Provide the (X, Y) coordinate of the cell's center where the given text is located.  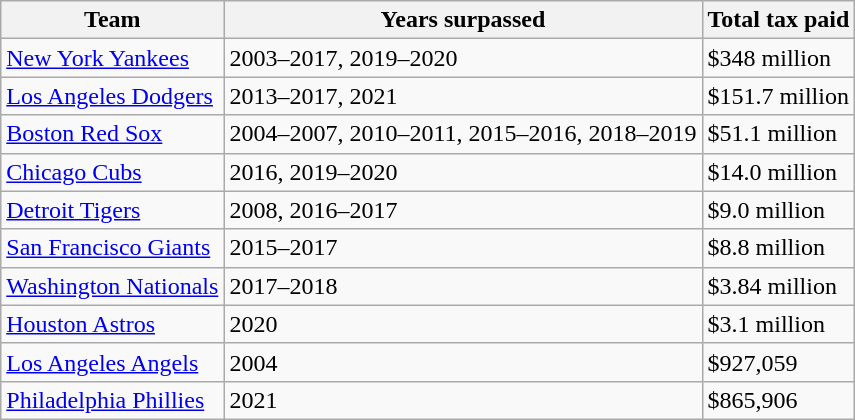
Philadelphia Phillies (112, 400)
Years surpassed (463, 20)
$9.0 million (778, 210)
Los Angeles Dodgers (112, 96)
Los Angeles Angels (112, 362)
2020 (463, 324)
$927,059 (778, 362)
$348 million (778, 58)
Houston Astros (112, 324)
2008, 2016–2017 (463, 210)
San Francisco Giants (112, 248)
$3.84 million (778, 286)
Detroit Tigers (112, 210)
Boston Red Sox (112, 134)
2015–2017 (463, 248)
2004–2007, 2010–2011, 2015–2016, 2018–2019 (463, 134)
2021 (463, 400)
$151.7 million (778, 96)
2013–2017, 2021 (463, 96)
Total tax paid (778, 20)
$3.1 million (778, 324)
Team (112, 20)
2004 (463, 362)
New York Yankees (112, 58)
2017–2018 (463, 286)
2003–2017, 2019–2020 (463, 58)
$14.0 million (778, 172)
$865,906 (778, 400)
$51.1 million (778, 134)
$8.8 million (778, 248)
Chicago Cubs (112, 172)
2016, 2019–2020 (463, 172)
Washington Nationals (112, 286)
